Detect which cell encompasses the target text, then output its [x, y] center coordinate. 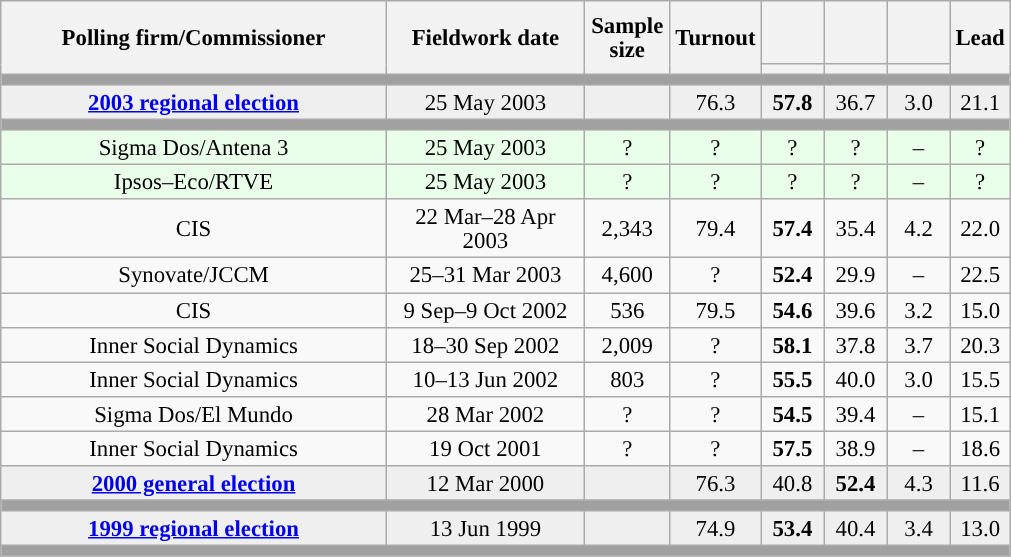
19 Oct 2001 [485, 448]
3.4 [918, 528]
39.4 [856, 414]
2000 general election [194, 484]
3.2 [918, 310]
36.7 [856, 102]
Turnout [716, 38]
Synovate/JCCM [194, 276]
3.7 [918, 344]
22.5 [980, 276]
29.9 [856, 276]
12 Mar 2000 [485, 484]
79.5 [716, 310]
9 Sep–9 Oct 2002 [485, 310]
37.8 [856, 344]
Fieldwork date [485, 38]
22 Mar–28 Apr 2003 [485, 230]
4.3 [918, 484]
Sigma Dos/Antena 3 [194, 148]
25–31 Mar 2003 [485, 276]
11.6 [980, 484]
15.0 [980, 310]
15.1 [980, 414]
18–30 Sep 2002 [485, 344]
21.1 [980, 102]
15.5 [980, 380]
803 [627, 380]
22.0 [980, 230]
13.0 [980, 528]
18.6 [980, 448]
55.5 [792, 380]
4,600 [627, 276]
1999 regional election [194, 528]
57.8 [792, 102]
20.3 [980, 344]
Polling firm/Commissioner [194, 38]
57.5 [792, 448]
2,343 [627, 230]
35.4 [856, 230]
2003 regional election [194, 102]
Sigma Dos/El Mundo [194, 414]
40.8 [792, 484]
54.6 [792, 310]
58.1 [792, 344]
74.9 [716, 528]
39.6 [856, 310]
10–13 Jun 2002 [485, 380]
Ipsos–Eco/RTVE [194, 182]
40.4 [856, 528]
38.9 [856, 448]
57.4 [792, 230]
40.0 [856, 380]
79.4 [716, 230]
13 Jun 1999 [485, 528]
53.4 [792, 528]
Lead [980, 38]
28 Mar 2002 [485, 414]
54.5 [792, 414]
Sample size [627, 38]
4.2 [918, 230]
536 [627, 310]
2,009 [627, 344]
